Provide the [X, Y] coordinate of the cell's center where the given text is located.  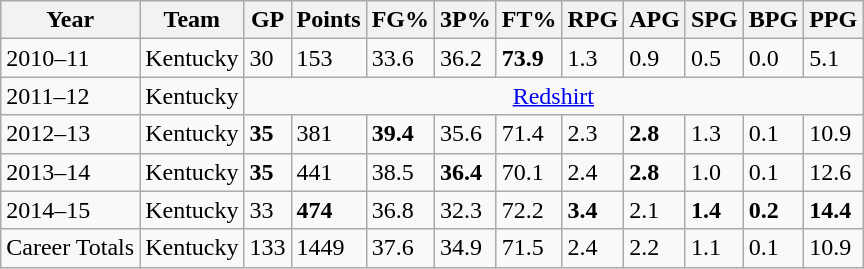
0.2 [773, 210]
73.9 [529, 58]
SPG [714, 20]
33 [268, 210]
2.1 [655, 210]
12.6 [834, 172]
36.4 [466, 172]
FG% [400, 20]
2.2 [655, 248]
0.9 [655, 58]
70.1 [529, 172]
30 [268, 58]
441 [328, 172]
1.1 [714, 248]
5.1 [834, 58]
2011–12 [70, 96]
71.5 [529, 248]
GP [268, 20]
BPG [773, 20]
2.3 [593, 134]
PPG [834, 20]
APG [655, 20]
36.8 [400, 210]
39.4 [400, 134]
133 [268, 248]
1449 [328, 248]
0.5 [714, 58]
2013–14 [70, 172]
37.6 [400, 248]
RPG [593, 20]
35.6 [466, 134]
Year [70, 20]
3.4 [593, 210]
3P% [466, 20]
Redshirt [554, 96]
474 [328, 210]
36.2 [466, 58]
Team [192, 20]
2012–13 [70, 134]
2010–11 [70, 58]
381 [328, 134]
1.0 [714, 172]
Points [328, 20]
38.5 [400, 172]
32.3 [466, 210]
2014–15 [70, 210]
0.0 [773, 58]
71.4 [529, 134]
72.2 [529, 210]
14.4 [834, 210]
33.6 [400, 58]
FT% [529, 20]
34.9 [466, 248]
1.4 [714, 210]
153 [328, 58]
Career Totals [70, 248]
